Determine the (X, Y) coordinate at the center of the cell enclosing the given text.  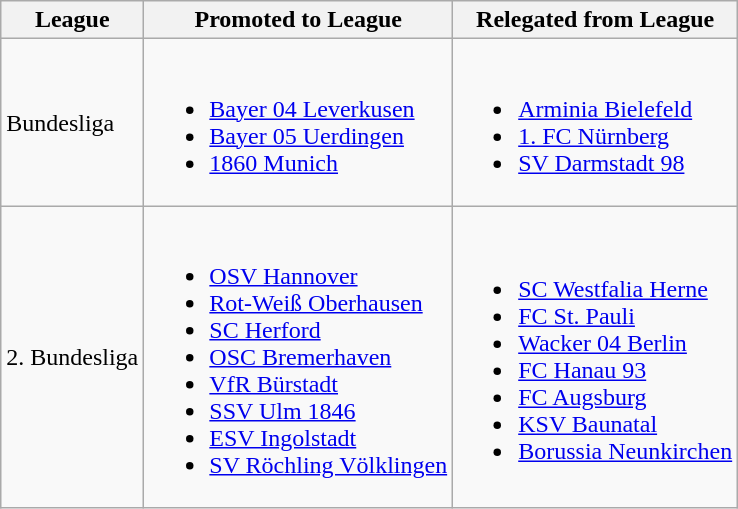
OSV HannoverRot-Weiß OberhausenSC HerfordOSC BremerhavenVfR BürstadtSSV Ulm 1846ESV IngolstadtSV Röchling Völklingen (298, 357)
Relegated from League (596, 20)
Bundesliga (72, 122)
League (72, 20)
Bayer 04 LeverkusenBayer 05 Uerdingen1860 Munich (298, 122)
Promoted to League (298, 20)
SC Westfalia HerneFC St. PauliWacker 04 BerlinFC Hanau 93FC AugsburgKSV BaunatalBorussia Neunkirchen (596, 357)
Arminia Bielefeld1. FC NürnbergSV Darmstadt 98 (596, 122)
2. Bundesliga (72, 357)
